Return the [x, y] coordinate for the center point of the cell that contains the specified text.  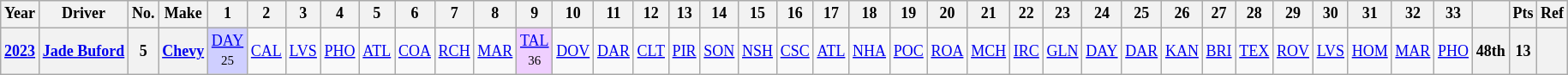
Driver [83, 14]
33 [1453, 14]
20 [948, 14]
27 [1218, 14]
21 [989, 14]
12 [651, 14]
HOM [1369, 51]
24 [1102, 14]
7 [454, 14]
GLN [1062, 51]
DAY [1102, 51]
22 [1026, 14]
ROV [1294, 51]
TAL36 [535, 51]
15 [757, 14]
IRC [1026, 51]
48th [1491, 51]
9 [535, 14]
ROA [948, 51]
Chevy [183, 51]
26 [1182, 14]
CAL [267, 51]
8 [495, 14]
DOV [573, 51]
19 [908, 14]
4 [339, 14]
NHA [870, 51]
Pts [1523, 14]
6 [415, 14]
16 [795, 14]
23 [1062, 14]
SON [720, 51]
POC [908, 51]
1 [227, 14]
17 [831, 14]
25 [1141, 14]
31 [1369, 14]
RCH [454, 51]
KAN [1182, 51]
29 [1294, 14]
DAY25 [227, 51]
10 [573, 14]
3 [303, 14]
Jade Buford [83, 51]
PIR [684, 51]
No. [144, 14]
Ref [1553, 14]
Make [183, 14]
CLT [651, 51]
CSC [795, 51]
MCH [989, 51]
28 [1254, 14]
Year [21, 14]
32 [1413, 14]
TEX [1254, 51]
NSH [757, 51]
2 [267, 14]
18 [870, 14]
BRI [1218, 51]
COA [415, 51]
2023 [21, 51]
30 [1330, 14]
14 [720, 14]
11 [613, 14]
